Find where the given text appears and provide that cell's center as [X, Y] coordinate. 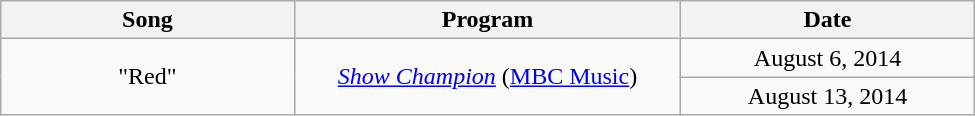
Date [828, 20]
Song [148, 20]
Program [488, 20]
"Red" [148, 77]
Show Champion (MBC Music) [488, 77]
August 6, 2014 [828, 58]
August 13, 2014 [828, 96]
